From the cell containing the given text, extract its center point as (x, y) coordinate. 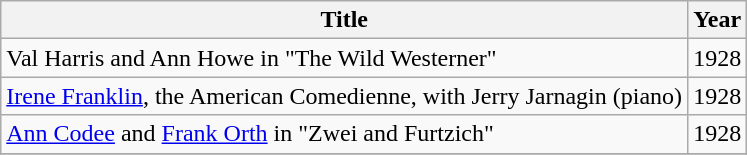
Ann Codee and Frank Orth in "Zwei and Furtzich" (344, 134)
Val Harris and Ann Howe in "The Wild Westerner" (344, 58)
Title (344, 20)
Year (718, 20)
Irene Franklin, the American Comedienne, with Jerry Jarnagin (piano) (344, 96)
